Detect which cell encompasses the target text, then output its [X, Y] center coordinate. 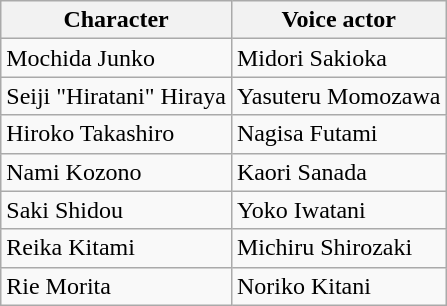
Voice actor [338, 20]
Nagisa Futami [338, 134]
Yoko Iwatani [338, 210]
Rie Morita [116, 286]
Seiji "Hiratani" Hiraya [116, 96]
Kaori Sanada [338, 172]
Saki Shidou [116, 210]
Midori Sakioka [338, 58]
Nami Kozono [116, 172]
Mochida Junko [116, 58]
Michiru Shirozaki [338, 248]
Character [116, 20]
Reika Kitami [116, 248]
Noriko Kitani [338, 286]
Hiroko Takashiro [116, 134]
Yasuteru Momozawa [338, 96]
